Locate the cell with the specified text and output its (x, y) center coordinate. 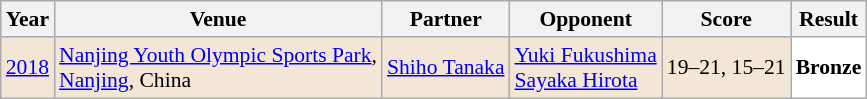
Shiho Tanaka (446, 68)
19–21, 15–21 (726, 68)
Venue (218, 19)
2018 (28, 68)
Opponent (586, 19)
Partner (446, 19)
Yuki Fukushima Sayaka Hirota (586, 68)
Year (28, 19)
Nanjing Youth Olympic Sports Park,Nanjing, China (218, 68)
Result (829, 19)
Score (726, 19)
Bronze (829, 68)
